Search for the cell housing the specified text and yield its (x, y) center coordinate. 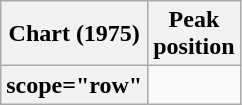
scope="row" (74, 85)
Chart (1975) (74, 34)
Peakposition (194, 34)
